Detect which cell encompasses the target text, then output its (x, y) center coordinate. 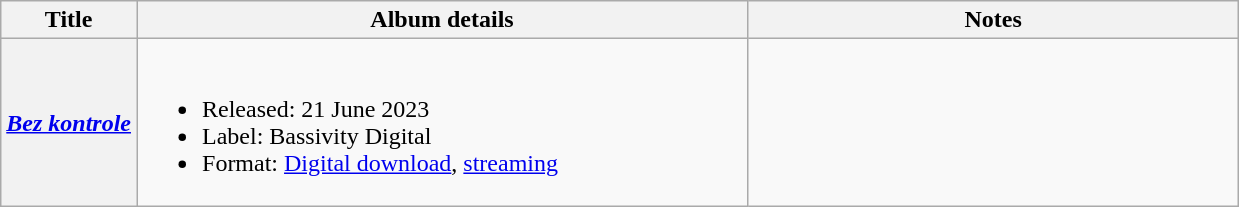
Notes (994, 20)
Album details (442, 20)
Title (69, 20)
Bez kontrole (69, 122)
Released: 21 June 2023Label: Bassivity DigitalFormat: Digital download, streaming (442, 122)
